Detect which cell encompasses the target text, then output its [x, y] center coordinate. 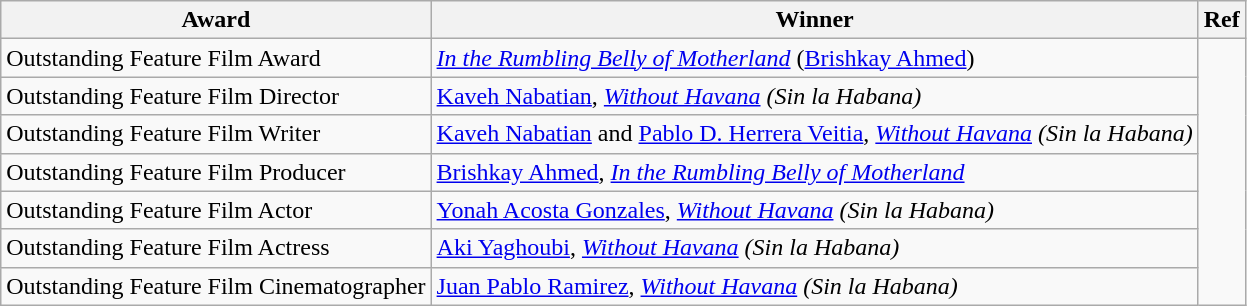
Yonah Acosta Gonzales, Without Havana (Sin la Habana) [814, 210]
Aki Yaghoubi, Without Havana (Sin la Habana) [814, 248]
In the Rumbling Belly of Motherland (Brishkay Ahmed) [814, 58]
Juan Pablo Ramirez, Without Havana (Sin la Habana) [814, 286]
Outstanding Feature Film Award [216, 58]
Winner [814, 20]
Award [216, 20]
Outstanding Feature Film Actress [216, 248]
Outstanding Feature Film Director [216, 96]
Kaveh Nabatian and Pablo D. Herrera Veitia, Without Havana (Sin la Habana) [814, 134]
Outstanding Feature Film Writer [216, 134]
Kaveh Nabatian, Without Havana (Sin la Habana) [814, 96]
Ref [1222, 20]
Outstanding Feature Film Producer [216, 172]
Brishkay Ahmed, In the Rumbling Belly of Motherland [814, 172]
Outstanding Feature Film Cinematographer [216, 286]
Outstanding Feature Film Actor [216, 210]
